From the cell containing the given text, extract its center point as (X, Y) coordinate. 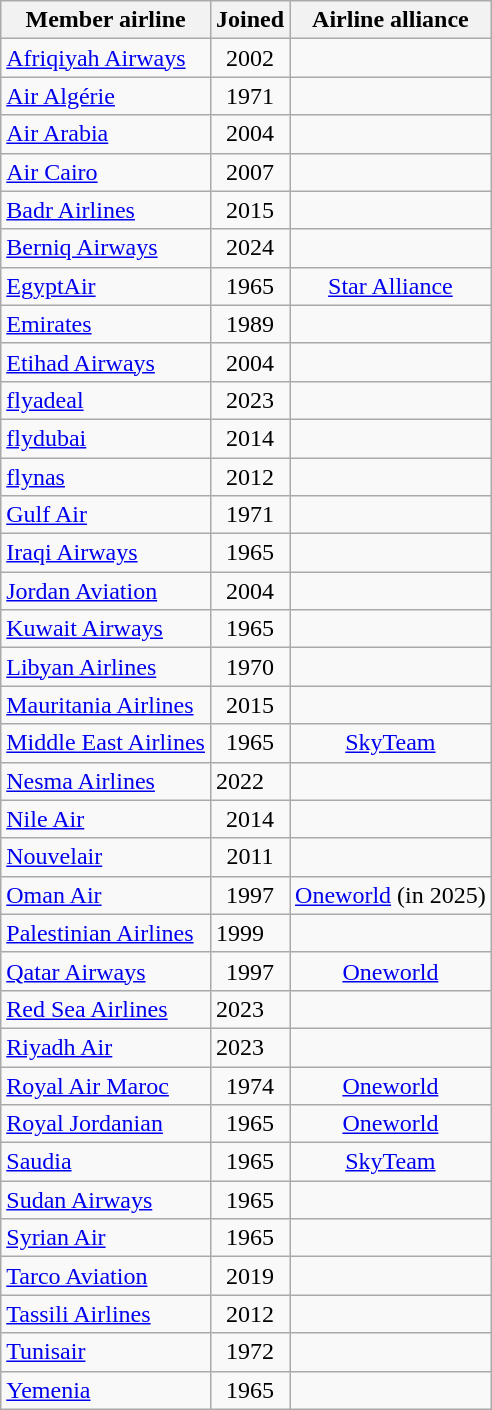
flynas (106, 477)
Emirates (106, 324)
Etihad Airways (106, 362)
Berniq Airways (106, 248)
Saudia (106, 1162)
2019 (250, 1276)
Airline alliance (391, 20)
Nouvelair (106, 857)
Oneworld (in 2025) (391, 895)
Palestinian Airlines (106, 933)
Oman Air (106, 895)
Kuwait Airways (106, 629)
Riyadh Air (106, 1047)
flydubai (106, 438)
EgyptAir (106, 286)
Gulf Air (106, 515)
1972 (250, 1352)
Badr Airlines (106, 210)
Nesma Airlines (106, 781)
Yemenia (106, 1390)
Jordan Aviation (106, 591)
flyadeal (106, 400)
Tunisair (106, 1352)
Sudan Airways (106, 1200)
Member airline (106, 20)
2011 (250, 857)
2002 (250, 58)
1999 (250, 933)
Joined (250, 20)
Air Algérie (106, 96)
Tassili Airlines (106, 1314)
Syrian Air (106, 1238)
1974 (250, 1085)
Afriqiyah Airways (106, 58)
Air Arabia (106, 134)
Royal Jordanian (106, 1124)
1989 (250, 324)
Red Sea Airlines (106, 1009)
Qatar Airways (106, 971)
Air Cairo (106, 172)
Star Alliance (391, 286)
Nile Air (106, 819)
Iraqi Airways (106, 553)
Royal Air Maroc (106, 1085)
Mauritania Airlines (106, 705)
2024 (250, 248)
2007 (250, 172)
Middle East Airlines (106, 743)
Tarco Aviation (106, 1276)
Libyan Airlines (106, 667)
2022 (250, 781)
1970 (250, 667)
